Search for the cell housing the specified text and yield its (X, Y) center coordinate. 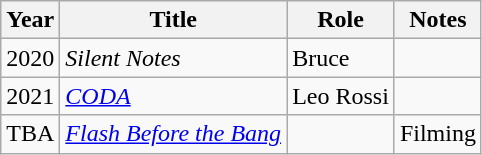
TBA (30, 134)
Bruce (341, 58)
Role (341, 20)
Flash Before the Bang (174, 134)
CODA (174, 96)
Leo Rossi (341, 96)
Silent Notes (174, 58)
Filming (438, 134)
Notes (438, 20)
Title (174, 20)
Year (30, 20)
2021 (30, 96)
2020 (30, 58)
